Provide the [X, Y] coordinate of the cell's center where the given text is located.  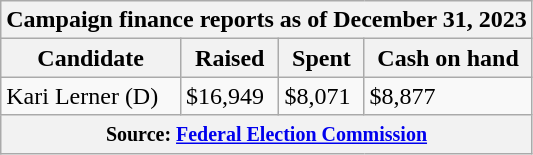
$8,877 [448, 96]
Raised [230, 58]
Source: Federal Election Commission [266, 134]
Campaign finance reports as of December 31, 2023 [266, 20]
Spent [322, 58]
Kari Lerner (D) [91, 96]
Candidate [91, 58]
$16,949 [230, 96]
Cash on hand [448, 58]
$8,071 [322, 96]
